Locate the cell with the specified text and output its (X, Y) center coordinate. 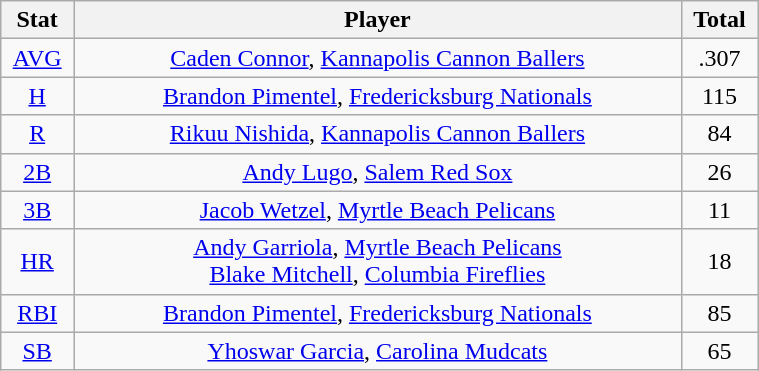
RBI (38, 313)
Stat (38, 20)
18 (719, 262)
R (38, 134)
65 (719, 351)
HR (38, 262)
Total (719, 20)
AVG (38, 58)
Andy Garriola, Myrtle Beach Pelicans Blake Mitchell, Columbia Fireflies (378, 262)
115 (719, 96)
3B (38, 210)
.307 (719, 58)
Rikuu Nishida, Kannapolis Cannon Ballers (378, 134)
Yhoswar Garcia, Carolina Mudcats (378, 351)
26 (719, 172)
H (38, 96)
2B (38, 172)
84 (719, 134)
SB (38, 351)
Jacob Wetzel, Myrtle Beach Pelicans (378, 210)
Caden Connor, Kannapolis Cannon Ballers (378, 58)
85 (719, 313)
Player (378, 20)
11 (719, 210)
Andy Lugo, Salem Red Sox (378, 172)
